Identify which cell holds the provided text, then report its (x, y) central coordinate. 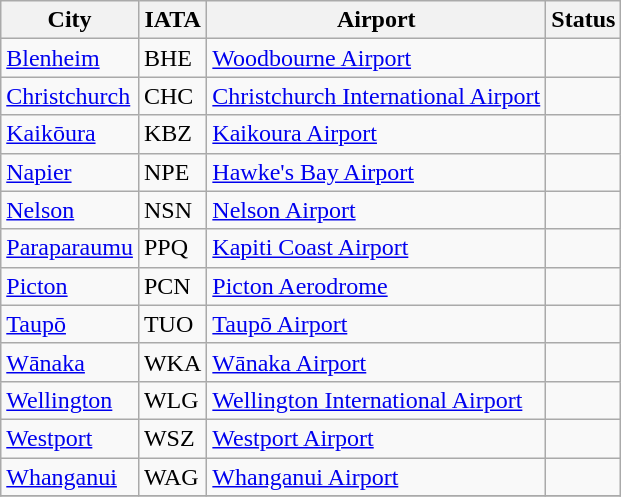
Whanganui (70, 477)
Napier (70, 172)
Picton Aerodrome (376, 286)
Wellington (70, 400)
Wānaka Airport (376, 362)
WSZ (172, 438)
Kapiti Coast Airport (376, 248)
Kaikōura (70, 134)
Whanganui Airport (376, 477)
Picton (70, 286)
Wellington International Airport (376, 400)
Taupō Airport (376, 324)
Nelson Airport (376, 210)
Taupō (70, 324)
PPQ (172, 248)
IATA (172, 20)
City (70, 20)
Nelson (70, 210)
Christchurch (70, 96)
NSN (172, 210)
WLG (172, 400)
WAG (172, 477)
WKA (172, 362)
TUO (172, 324)
Woodbourne Airport (376, 58)
PCN (172, 286)
Hawke's Bay Airport (376, 172)
Westport (70, 438)
Westport Airport (376, 438)
Status (584, 20)
Paraparaumu (70, 248)
KBZ (172, 134)
Kaikoura Airport (376, 134)
NPE (172, 172)
Blenheim (70, 58)
CHC (172, 96)
Christchurch International Airport (376, 96)
Wānaka (70, 362)
Airport (376, 20)
BHE (172, 58)
